Output the (x, y) coordinate of the center of the cell containing the given text.  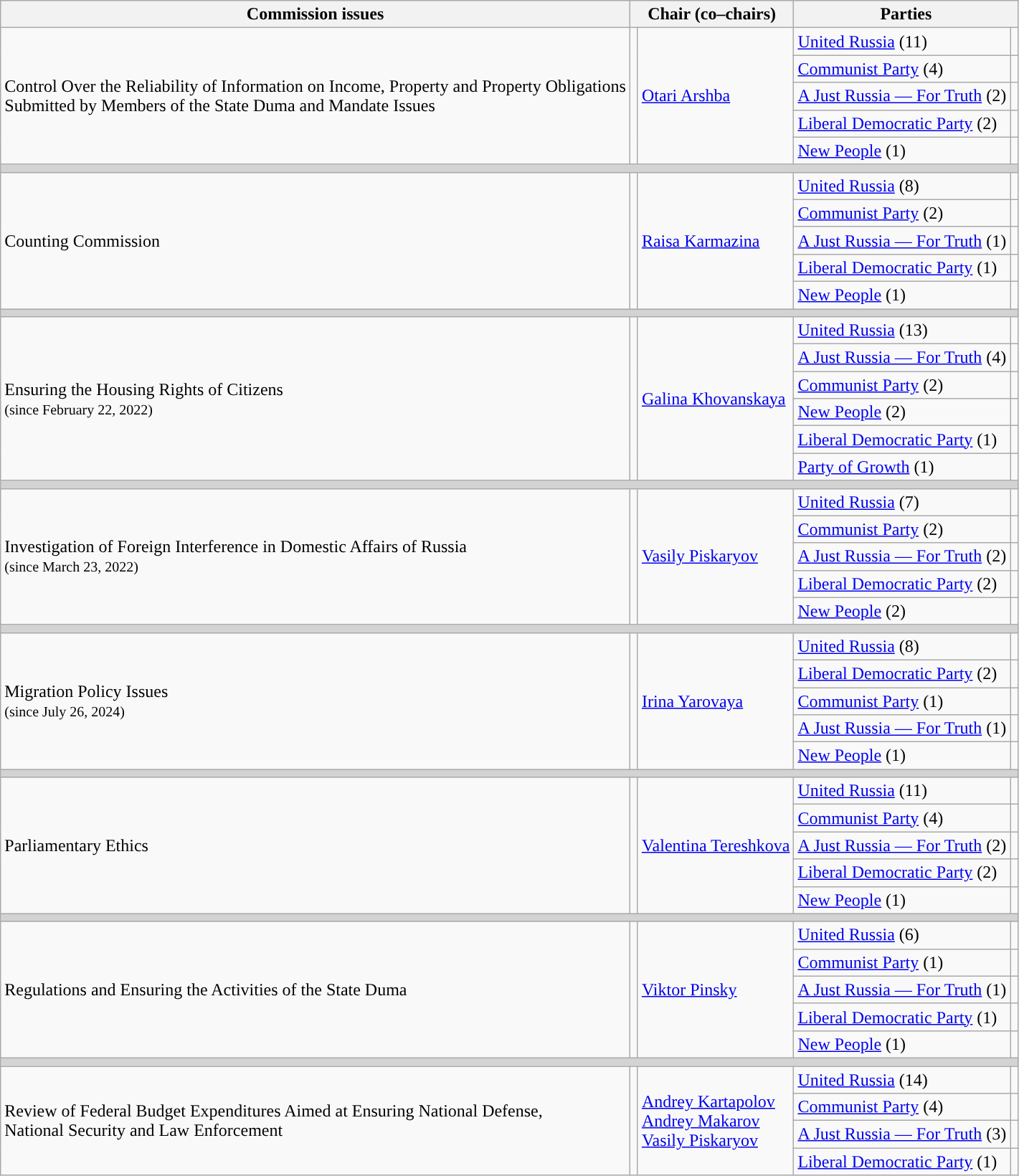
Irina Yarovaya (716, 701)
Otari Arshba (716, 96)
A Just Russia — For Truth (3) (902, 1134)
Commission issues (316, 14)
Control Over the Reliability of Information on Income, Property and Property ObligationsSubmitted by Members of the State Duma and Mandate Issues (316, 96)
Regulations and Ensuring the Activities of the State Duma (316, 990)
United Russia (6) (902, 935)
A Just Russia — For Truth (4) (902, 358)
Valentina Tereshkova (716, 845)
United Russia (14) (902, 1079)
United Russia (7) (902, 502)
Review of Federal Budget Expenditures Aimed at Ensuring National Defense,National Security and Law Enforcement (316, 1120)
Andrey KartapolovAndrey MakarovVasily Piskaryov (716, 1120)
Chair (co–chairs) (711, 14)
Vasily Piskaryov (716, 556)
Investigation of Foreign Interference in Domestic Affairs of Russia(since March 23, 2022) (316, 556)
United Russia (13) (902, 331)
Galina Khovanskaya (716, 399)
Parliamentary Ethics (316, 845)
Raisa Karmazina (716, 240)
Ensuring the Housing Rights of Citizens(since February 22, 2022) (316, 399)
Counting Commission (316, 240)
Parties (906, 14)
Viktor Pinsky (716, 990)
Party of Growth (1) (902, 467)
Migration Policy Issues(since July 26, 2024) (316, 701)
